Capture the cell that displays the provided text and extract its (x, y) central coordinate. 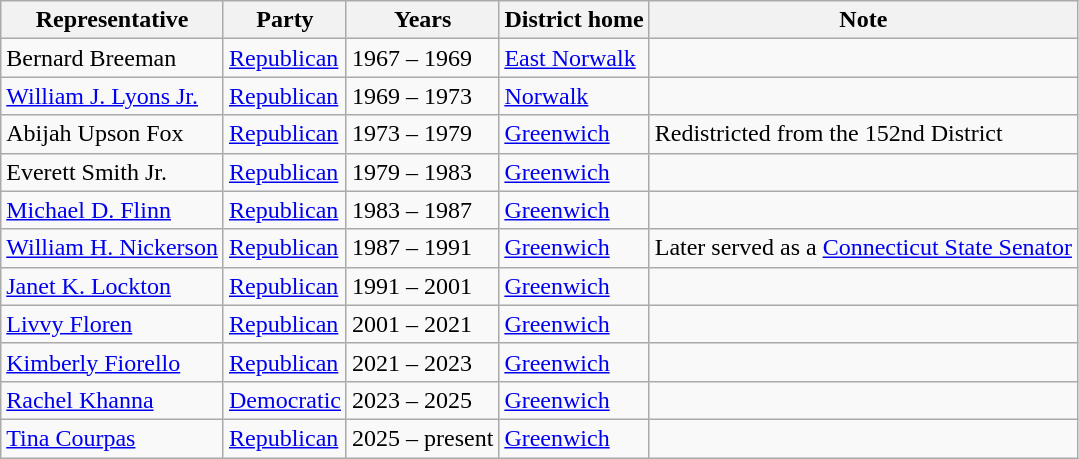
Rachel Khanna (112, 400)
Party (284, 20)
2001 – 2021 (422, 324)
Abijah Upson Fox (112, 134)
Michael D. Flinn (112, 210)
1969 – 1973 (422, 96)
1987 – 1991 (422, 248)
1983 – 1987 (422, 210)
Note (863, 20)
1967 – 1969 (422, 58)
2021 – 2023 (422, 362)
Bernard Breeman (112, 58)
Livvy Floren (112, 324)
Janet K. Lockton (112, 286)
William H. Nickerson (112, 248)
1973 – 1979 (422, 134)
Democratic (284, 400)
Later served as a Connecticut State Senator (863, 248)
Representative (112, 20)
District home (574, 20)
Norwalk (574, 96)
East Norwalk (574, 58)
1979 – 1983 (422, 172)
2025 – present (422, 438)
1991 – 2001 (422, 286)
Redistricted from the 152nd District (863, 134)
Kimberly Fiorello (112, 362)
2023 – 2025 (422, 400)
Everett Smith Jr. (112, 172)
Tina Courpas (112, 438)
William J. Lyons Jr. (112, 96)
Years (422, 20)
